Identify which cell holds the provided text, then report its [X, Y] central coordinate. 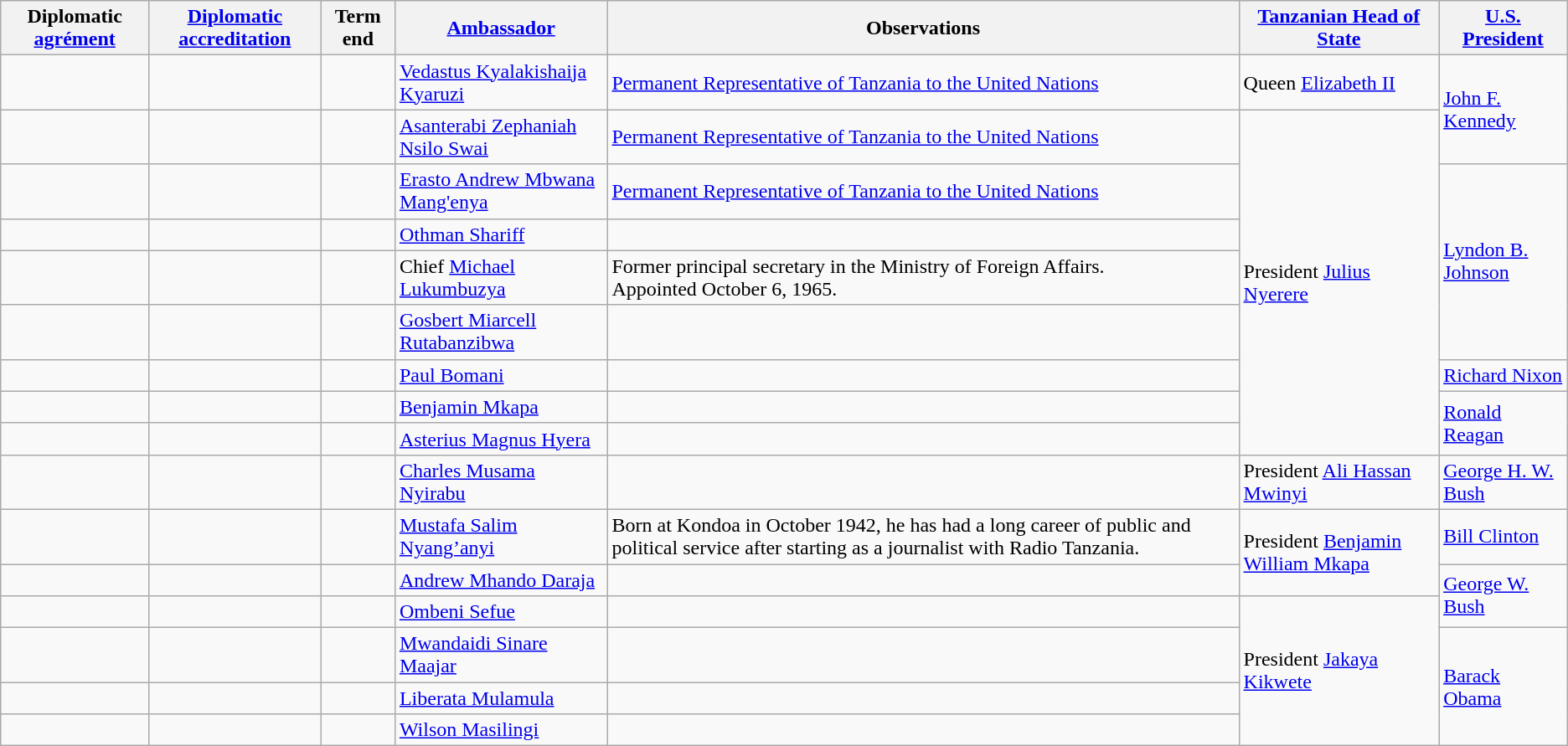
Barack Obama [1504, 687]
Vedastus Kyalakishaija Kyaruzi [501, 82]
U.S. President [1504, 28]
Bill Clinton [1504, 536]
Liberata Mulamula [501, 698]
Gosbert Miarcell Rutabanzibwa [501, 332]
President Jakaya Kikwete [1338, 671]
Diplomatic agrément [75, 28]
Paul Bomani [501, 375]
Diplomatic accreditation [235, 28]
Lyndon B. Johnson [1504, 261]
Asanterabi Zephaniah Nsilo Swai [501, 137]
Ambassador [501, 28]
Queen Elizabeth II [1338, 82]
Ronald Reagan [1504, 423]
Benjamin Mkapa [501, 407]
Erasto Andrew Mbwana Mang'enya [501, 191]
Term end [358, 28]
Richard Nixon [1504, 375]
George H. W. Bush [1504, 482]
Observations [923, 28]
Charles Musama Nyirabu [501, 482]
John F. Kennedy [1504, 110]
Andrew Mhando Daraja [501, 580]
Born at Kondoa in October 1942, he has had a long career of public and political service after starting as a journalist with Radio Tanzania. [923, 536]
Chief Michael Lukumbuzya [501, 278]
Othman Shariff [501, 234]
Tanzanian Head of State [1338, 28]
President Ali Hassan Mwinyi [1338, 482]
George W. Bush [1504, 596]
Ombeni Sefue [501, 612]
Mwandaidi Sinare Maajar [501, 655]
President Benjamin William Mkapa [1338, 553]
President Julius Nyerere [1338, 282]
Former principal secretary in the Ministry of Foreign Affairs.Appointed October 6, 1965. [923, 278]
Mustafa Salim Nyang’anyi [501, 536]
Wilson Masilingi [501, 730]
Asterius Magnus Hyera [501, 439]
